Detect which cell encompasses the target text, then output its [x, y] center coordinate. 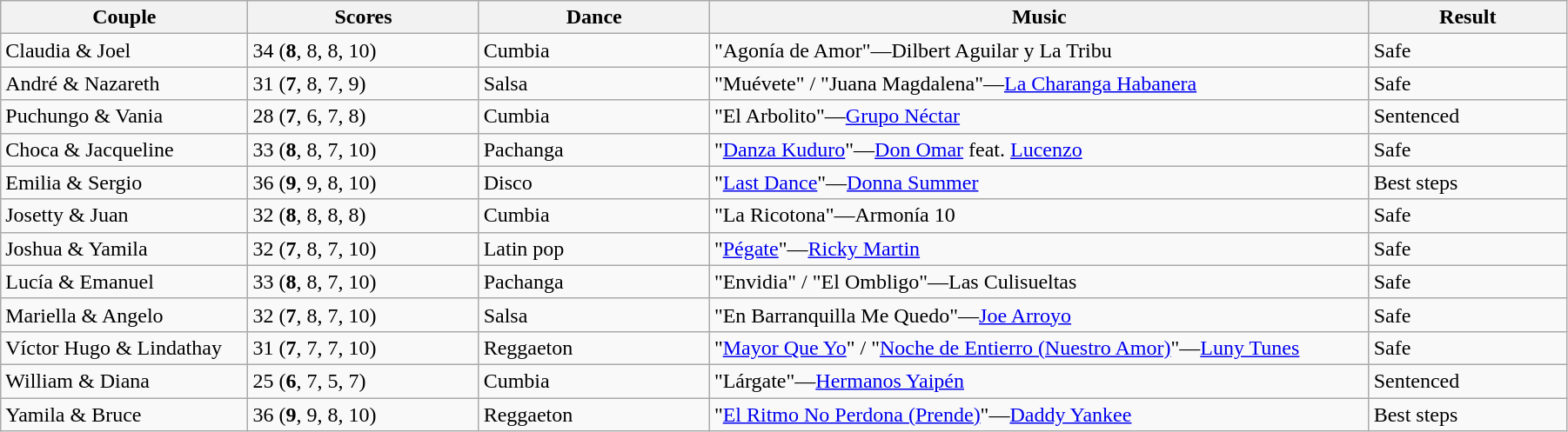
"Last Dance"—Donna Summer [1039, 183]
Emilia & Sergio [124, 183]
Choca & Jacqueline [124, 150]
"Muévete" / "Juana Magdalena"—La Charanga Habanera [1039, 83]
Couple [124, 17]
"El Arbolito"—Grupo Néctar [1039, 116]
Josetty & Juan [124, 216]
Dance [593, 17]
Result [1467, 17]
"Lárgate"—Hermanos Yaipén [1039, 381]
Claudia & Joel [124, 50]
"Agonía de Amor"—Dilbert Aguilar y La Tribu [1039, 50]
31 (7, 7, 7, 10) [364, 348]
"La Ricotona"—Armonía 10 [1039, 216]
31 (7, 8, 7, 9) [364, 83]
Víctor Hugo & Lindathay [124, 348]
"En Barranquilla Me Quedo"—Joe Arroyo [1039, 315]
Latin pop [593, 249]
"Envidia" / "El Ombligo"—Las Culisueltas [1039, 282]
"El Ritmo No Perdona (Prende)"—Daddy Yankee [1039, 415]
Disco [593, 183]
Mariella & Angelo [124, 315]
André & Nazareth [124, 83]
Music [1039, 17]
William & Diana [124, 381]
"Danza Kuduro"—Don Omar feat. Lucenzo [1039, 150]
Puchungo & Vania [124, 116]
Lucía & Emanuel [124, 282]
Yamila & Bruce [124, 415]
32 (8, 8, 8, 8) [364, 216]
"Pégate"—Ricky Martin [1039, 249]
"Mayor Que Yo" / "Noche de Entierro (Nuestro Amor)"—Luny Tunes [1039, 348]
Joshua & Yamila [124, 249]
34 (8, 8, 8, 10) [364, 50]
25 (6, 7, 5, 7) [364, 381]
Scores [364, 17]
28 (7, 6, 7, 8) [364, 116]
